Capture the cell that displays the provided text and extract its [X, Y] central coordinate. 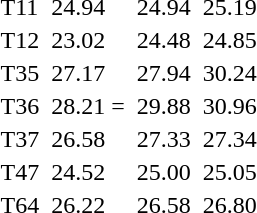
29.88 [164, 106]
24.52 [88, 172]
27.33 [164, 139]
27.94 [164, 73]
23.02 [88, 40]
25.00 [164, 172]
24.48 [164, 40]
27.17 [88, 73]
26.58 [88, 139]
28.21 = [88, 106]
